Provide the [x, y] coordinate of the cell's center where the given text is located.  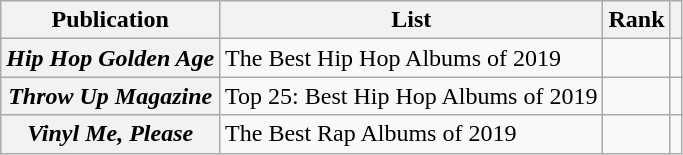
Vinyl Me, Please [110, 134]
Rank [636, 20]
The Best Rap Albums of 2019 [412, 134]
Throw Up Magazine [110, 96]
Publication [110, 20]
The Best Hip Hop Albums of 2019 [412, 58]
Top 25: Best Hip Hop Albums of 2019 [412, 96]
List [412, 20]
Hip Hop Golden Age [110, 58]
